Return [X, Y] of the center of cell containing provided text 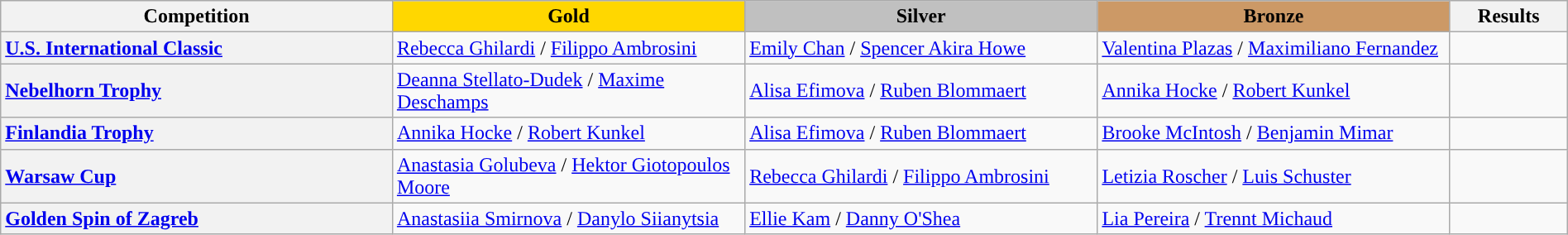
Competition [197, 17]
Anastasia Golubeva / Hektor Giotopoulos Moore [568, 175]
Golden Spin of Zagreb [197, 218]
Letizia Roscher / Luis Schuster [1274, 175]
Valentina Plazas / Maximiliano Fernandez [1274, 48]
Deanna Stellato-Dudek / Maxime Deschamps [568, 91]
Gold [568, 17]
Anastasiia Smirnova / Danylo Siianytsia [568, 218]
Ellie Kam / Danny O'Shea [921, 218]
Silver [921, 17]
U.S. International Classic [197, 48]
Nebelhorn Trophy [197, 91]
Emily Chan / Spencer Akira Howe [921, 48]
Warsaw Cup [197, 175]
Finlandia Trophy [197, 133]
Results [1508, 17]
Lia Pereira / Trennt Michaud [1274, 218]
Bronze [1274, 17]
Brooke McIntosh / Benjamin Mimar [1274, 133]
